Return the (x, y) coordinate for the center point of the cell that contains the specified text.  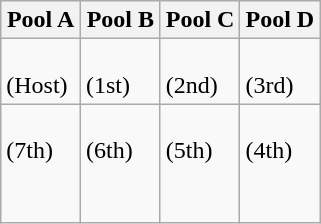
(6th) (120, 164)
(4th) (280, 164)
Pool A (41, 20)
(7th) (41, 164)
(5th) (200, 164)
(2nd) (200, 72)
Pool C (200, 20)
(3rd) (280, 72)
(1st) (120, 72)
Pool B (120, 20)
(Host) (41, 72)
Pool D (280, 20)
